Locate the cell with the specified text and output its (X, Y) center coordinate. 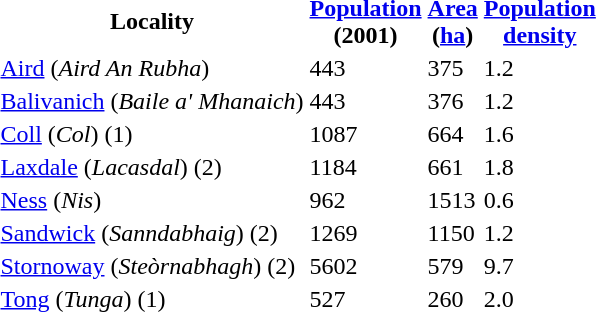
376 (452, 101)
1269 (366, 233)
1184 (366, 167)
375 (452, 68)
5602 (366, 266)
664 (452, 134)
1150 (452, 233)
962 (366, 200)
1513 (452, 200)
1087 (366, 134)
661 (452, 167)
579 (452, 266)
